Identify which cell holds the provided text, then report its [X, Y] central coordinate. 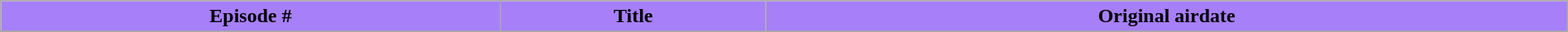
Original airdate [1166, 16]
Title [633, 16]
Episode # [251, 16]
